Search for the cell housing the specified text and yield its [x, y] center coordinate. 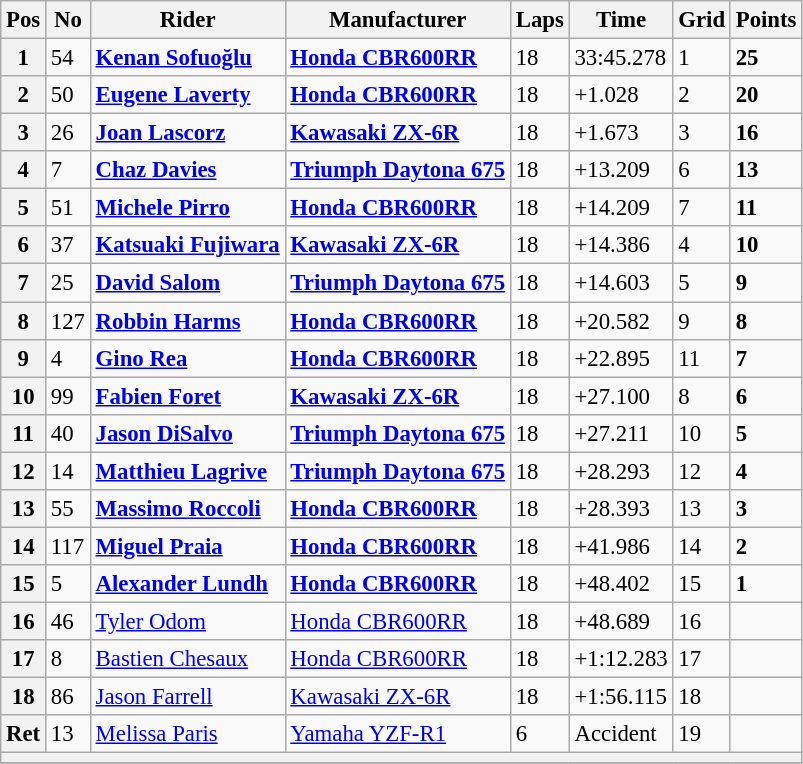
Eugene Laverty [188, 95]
Melissa Paris [188, 734]
Katsuaki Fujiwara [188, 245]
Gino Rea [188, 358]
+14.386 [621, 245]
99 [68, 396]
+1:12.283 [621, 659]
19 [702, 734]
+20.582 [621, 321]
Joan Lascorz [188, 133]
Jason DiSalvo [188, 433]
Fabien Foret [188, 396]
+28.293 [621, 471]
Tyler Odom [188, 621]
Jason Farrell [188, 697]
Accident [621, 734]
Time [621, 20]
Manufacturer [398, 20]
+14.603 [621, 283]
+1:56.115 [621, 697]
50 [68, 95]
Matthieu Lagrive [188, 471]
+48.402 [621, 584]
+41.986 [621, 546]
51 [68, 208]
Alexander Lundh [188, 584]
37 [68, 245]
86 [68, 697]
Massimo Roccoli [188, 509]
Laps [540, 20]
Points [766, 20]
+14.209 [621, 208]
Grid [702, 20]
127 [68, 321]
Ret [24, 734]
Miguel Praia [188, 546]
Rider [188, 20]
46 [68, 621]
David Salom [188, 283]
55 [68, 509]
Yamaha YZF-R1 [398, 734]
+48.689 [621, 621]
Bastien Chesaux [188, 659]
Kenan Sofuoğlu [188, 58]
+22.895 [621, 358]
Michele Pirro [188, 208]
+13.209 [621, 170]
33:45.278 [621, 58]
+1.673 [621, 133]
No [68, 20]
+1.028 [621, 95]
40 [68, 433]
+27.100 [621, 396]
+27.211 [621, 433]
20 [766, 95]
54 [68, 58]
+28.393 [621, 509]
Pos [24, 20]
26 [68, 133]
Robbin Harms [188, 321]
117 [68, 546]
Chaz Davies [188, 170]
